Determine the [X, Y] coordinate at the center of the cell enclosing the given text.  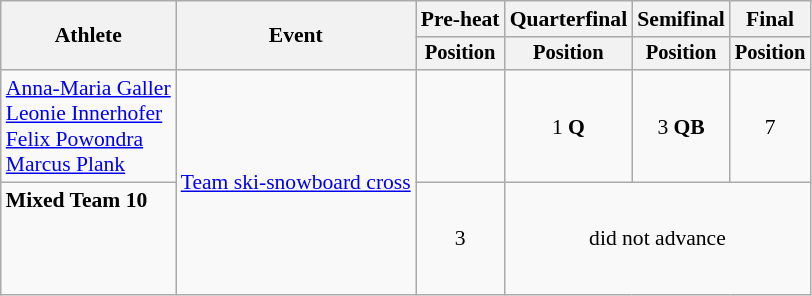
3 [460, 239]
did not advance [658, 239]
Final [770, 19]
Quarterfinal [569, 19]
Mixed Team 10 [88, 239]
Event [296, 36]
7 [770, 126]
Athlete [88, 36]
Pre-heat [460, 19]
Anna-Maria GallerLeonie InnerhoferFelix PowondraMarcus Plank [88, 126]
Team ski-snowboard cross [296, 182]
1 Q [569, 126]
Semifinal [681, 19]
3 QB [681, 126]
